Output the [x, y] coordinate of the center of the cell containing the given text.  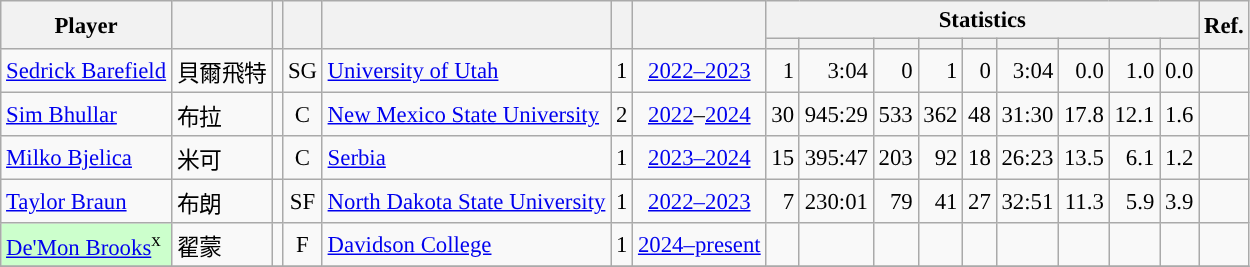
6.1 [1134, 158]
Player [86, 25]
31:30 [1028, 115]
11.3 [1084, 202]
2022–2024 [700, 115]
32:51 [1028, 202]
North Dakota State University [466, 202]
1.2 [1180, 158]
48 [980, 115]
2 [622, 115]
395:47 [836, 158]
University of Utah [466, 71]
362 [940, 115]
230:01 [836, 202]
1.6 [1180, 115]
Sim Bhullar [86, 115]
Ref. [1224, 25]
13.5 [1084, 158]
貝爾飛特 [222, 71]
Serbia [466, 158]
18 [980, 158]
41 [940, 202]
New Mexico State University [466, 115]
Taylor Braun [86, 202]
92 [940, 158]
30 [782, 115]
5.9 [1134, 202]
2023–2024 [700, 158]
533 [896, 115]
Statistics [982, 20]
Milko Bjelica [86, 158]
945:29 [836, 115]
1.0 [1134, 71]
SF [303, 202]
Sedrick Barefield [86, 71]
15 [782, 158]
26:23 [1028, 158]
布拉 [222, 115]
12.1 [1134, 115]
3.9 [1180, 202]
79 [896, 202]
7 [782, 202]
SG [303, 71]
17.8 [1084, 115]
米可 [222, 158]
27 [980, 202]
203 [896, 158]
布朗 [222, 202]
